Output the (x, y) coordinate of the center of the cell containing the given text.  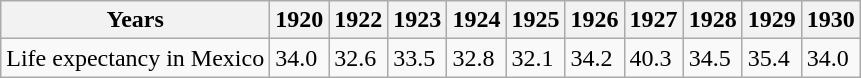
40.3 (654, 58)
1929 (772, 20)
32.8 (476, 58)
1925 (536, 20)
34.5 (712, 58)
32.1 (536, 58)
Years (136, 20)
1923 (418, 20)
Life expectancy in Mexico (136, 58)
1928 (712, 20)
1927 (654, 20)
1924 (476, 20)
1920 (300, 20)
34.2 (594, 58)
33.5 (418, 58)
1926 (594, 20)
1922 (358, 20)
35.4 (772, 58)
32.6 (358, 58)
1930 (830, 20)
